From the cell containing the given text, extract its center point as [x, y] coordinate. 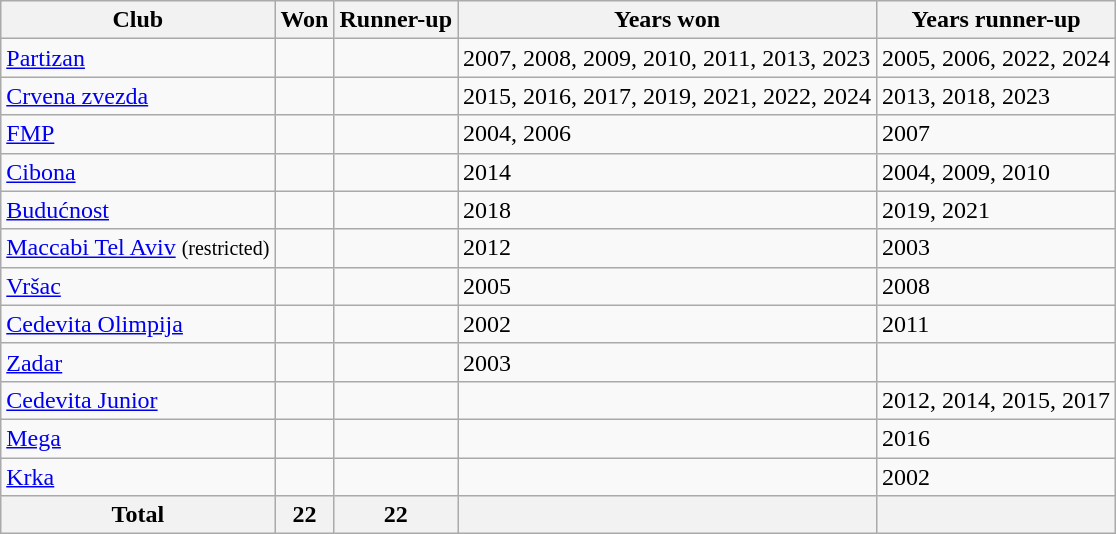
2008 [996, 286]
Vršac [138, 286]
Total [138, 515]
FMP [138, 134]
Zadar [138, 362]
Budućnost [138, 210]
2013, 2018, 2023 [996, 96]
2007, 2008, 2009, 2010, 2011, 2013, 2023 [668, 58]
2019, 2021 [996, 210]
Years won [668, 20]
Krka [138, 477]
2004, 2009, 2010 [996, 172]
2005, 2006, 2022, 2024 [996, 58]
2016 [996, 438]
Mega [138, 438]
2014 [668, 172]
Won [304, 20]
2004, 2006 [668, 134]
2005 [668, 286]
Years runner-up [996, 20]
Partizan [138, 58]
Crvena zvezda [138, 96]
Runner-up [396, 20]
Club [138, 20]
Maccabi Tel Aviv (restricted) [138, 248]
2011 [996, 324]
2018 [668, 210]
Cedevita Olimpija [138, 324]
2007 [996, 134]
2015, 2016, 2017, 2019, 2021, 2022, 2024 [668, 96]
Cedevita Junior [138, 400]
2012 [668, 248]
Cibona [138, 172]
2012, 2014, 2015, 2017 [996, 400]
